Output the [x, y] coordinate of the center of the cell containing the given text.  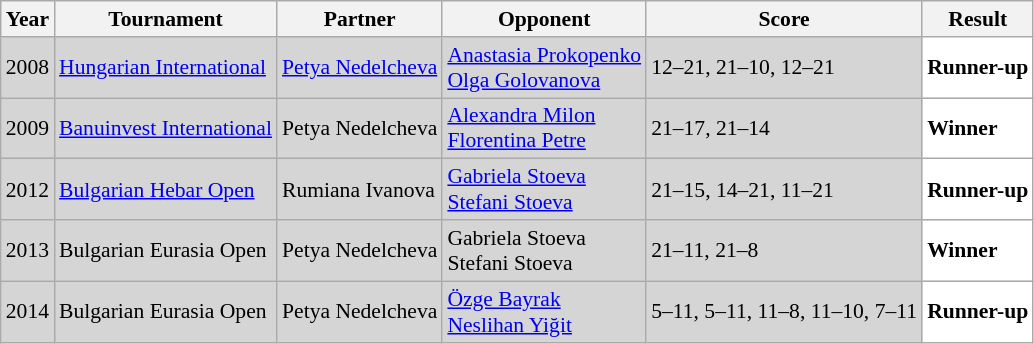
Rumiana Ivanova [360, 190]
2013 [28, 250]
Tournament [166, 19]
Partner [360, 19]
2012 [28, 190]
21–17, 21–14 [784, 128]
Score [784, 19]
Year [28, 19]
21–11, 21–8 [784, 250]
Hungarian International [166, 68]
Anastasia Prokopenko Olga Golovanova [544, 68]
Özge Bayrak Neslihan Yiğit [544, 312]
5–11, 5–11, 11–8, 11–10, 7–11 [784, 312]
2014 [28, 312]
Bulgarian Hebar Open [166, 190]
Opponent [544, 19]
12–21, 21–10, 12–21 [784, 68]
2008 [28, 68]
Alexandra Milon Florentina Petre [544, 128]
21–15, 14–21, 11–21 [784, 190]
Banuinvest International [166, 128]
2009 [28, 128]
Result [978, 19]
